Extract the [x, y] coordinate from the center of the cell holding the provided text.  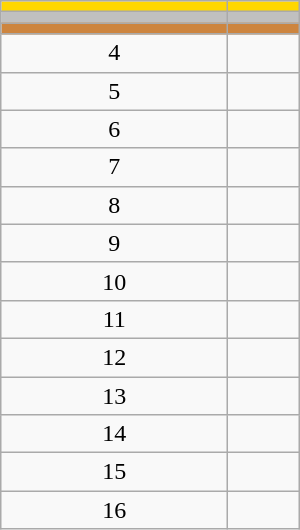
11 [114, 319]
15 [114, 472]
14 [114, 434]
10 [114, 281]
5 [114, 91]
8 [114, 205]
9 [114, 243]
7 [114, 167]
13 [114, 395]
6 [114, 129]
16 [114, 510]
4 [114, 53]
12 [114, 357]
